Provide the [x, y] coordinate of the cell's center where the given text is located.  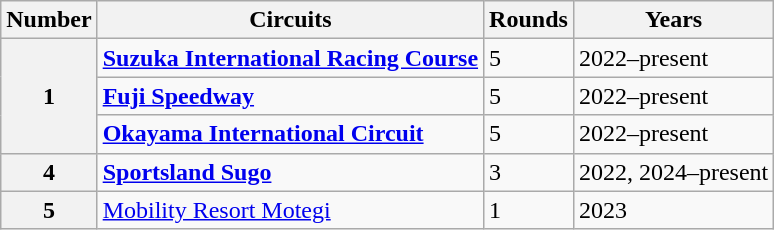
Fuji Speedway [290, 96]
Sportsland Sugo [290, 172]
2022, 2024–present [673, 172]
4 [49, 172]
Mobility Resort Motegi [290, 210]
Suzuka International Racing Course [290, 58]
Circuits [290, 20]
Rounds [529, 20]
Years [673, 20]
Okayama International Circuit [290, 134]
2023 [673, 210]
3 [529, 172]
Number [49, 20]
